Capture the cell that displays the provided text and extract its (X, Y) central coordinate. 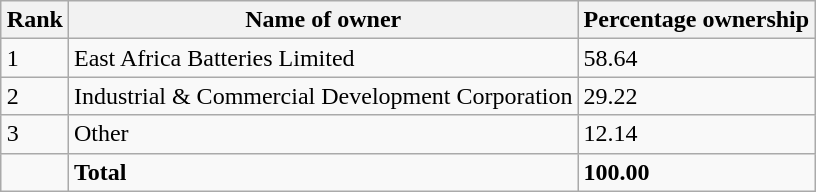
58.64 (696, 58)
Rank (34, 20)
Total (323, 172)
29.22 (696, 96)
100.00 (696, 172)
2 (34, 96)
Industrial & Commercial Development Corporation (323, 96)
12.14 (696, 134)
East Africa Batteries Limited (323, 58)
3 (34, 134)
Name of owner (323, 20)
Percentage ownership (696, 20)
1 (34, 58)
Other (323, 134)
